Search for the cell housing the specified text and yield its [x, y] center coordinate. 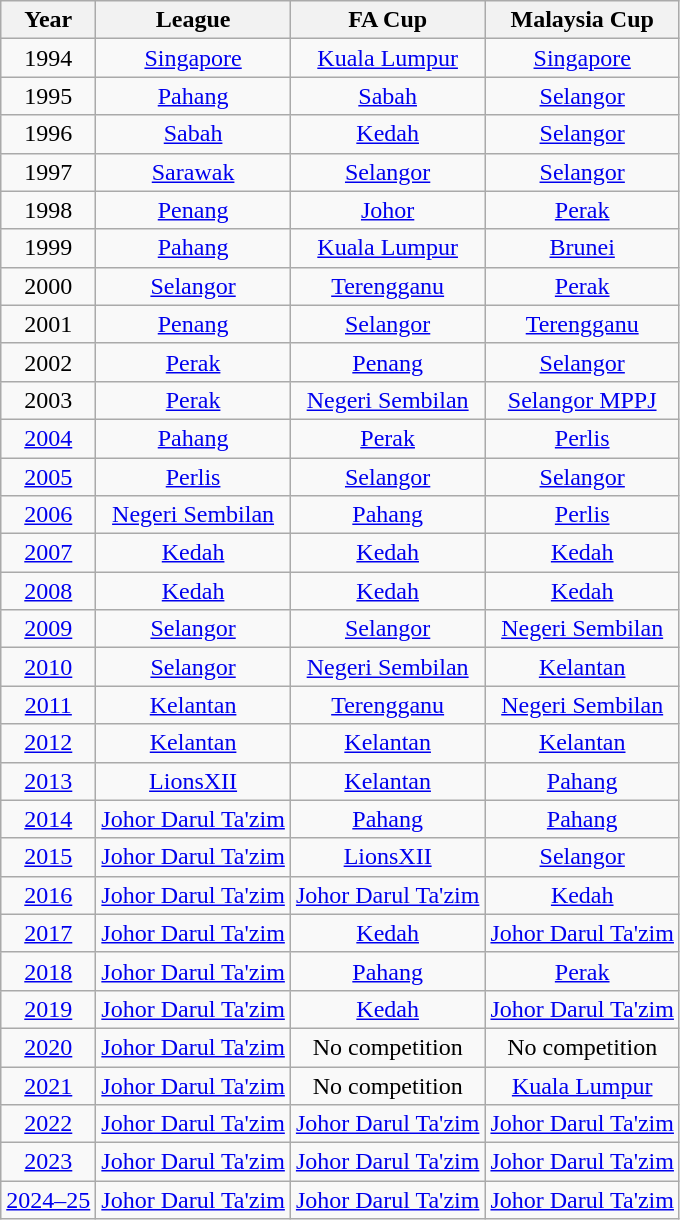
1995 [48, 96]
FA Cup [388, 20]
Brunei [582, 248]
1994 [48, 58]
2009 [48, 629]
1999 [48, 248]
2001 [48, 324]
Sarawak [194, 172]
2023 [48, 1162]
2018 [48, 971]
2004 [48, 438]
Year [48, 20]
2003 [48, 400]
2000 [48, 286]
Johor [388, 210]
1996 [48, 134]
League [194, 20]
2010 [48, 667]
2008 [48, 591]
2002 [48, 362]
2006 [48, 515]
2016 [48, 895]
Selangor MPPJ [582, 400]
2017 [48, 933]
2020 [48, 1047]
2015 [48, 857]
1997 [48, 172]
2014 [48, 819]
2007 [48, 553]
2012 [48, 743]
2013 [48, 781]
2005 [48, 477]
Malaysia Cup [582, 20]
2024–25 [48, 1200]
2021 [48, 1085]
2011 [48, 705]
2022 [48, 1124]
1998 [48, 210]
2019 [48, 1009]
